Identify which cell holds the provided text, then report its [x, y] central coordinate. 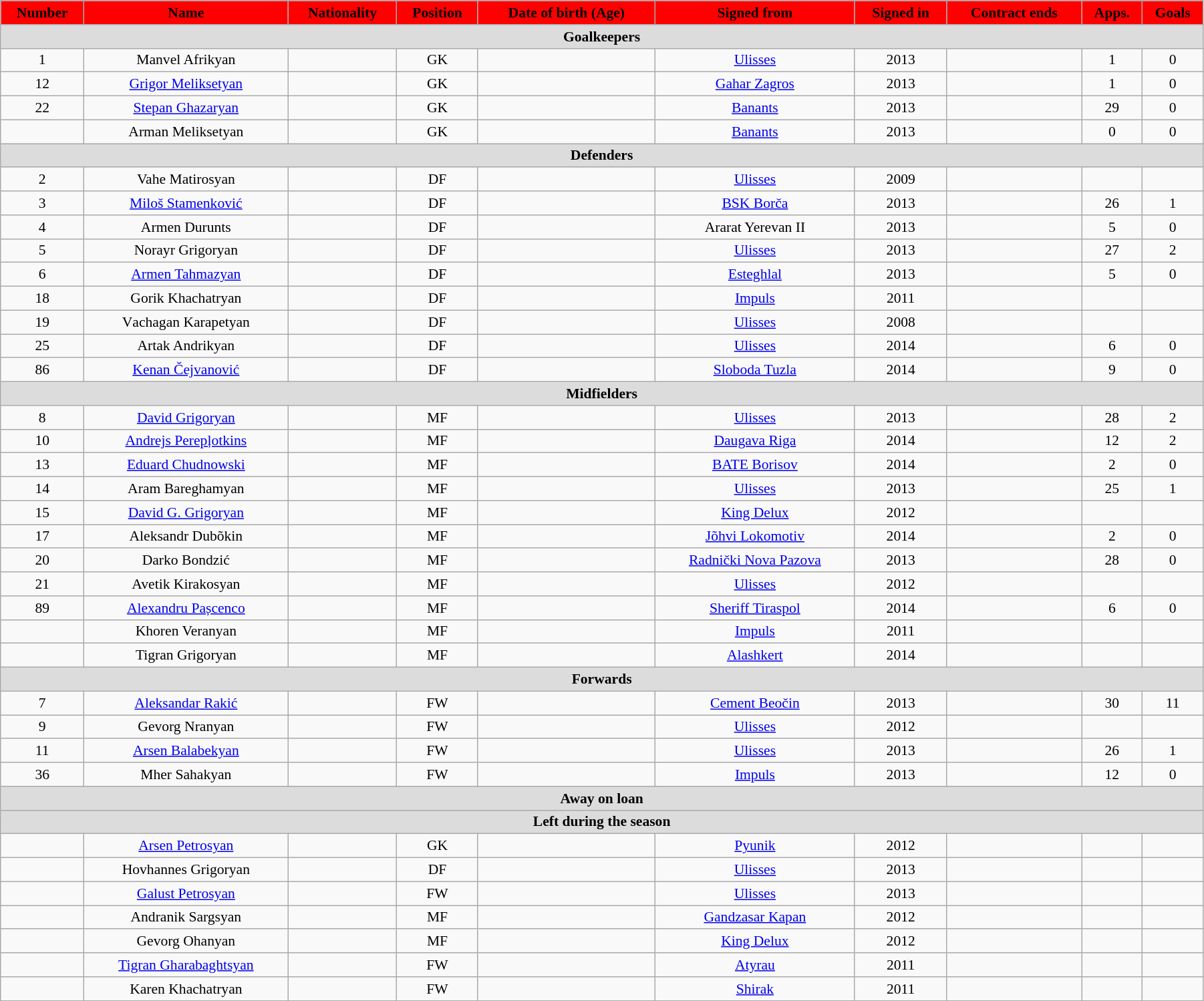
Eduard Chudnowski [186, 465]
Aleksandr Dubõkin [186, 537]
19 [43, 322]
Arman Meliksetyan [186, 132]
Name [186, 13]
Sloboda Tuzla [755, 370]
Armen Tahmazyan [186, 275]
Tigran Gharabaghtsyan [186, 965]
Darko Bondzić [186, 561]
David Grigoryan [186, 418]
2008 [901, 322]
Goalkeepers [602, 37]
Shirak [755, 989]
Andrejs Perepļotkins [186, 441]
Tigran Grigoryan [186, 656]
Vаchаgаn Kаrаpetyan [186, 322]
BSK Borča [755, 203]
Position [437, 13]
Radnički Nova Pazova [755, 561]
Vahe Matirosyan [186, 180]
Andranik Sargsyan [186, 917]
Sheriff Tiraspol [755, 608]
Away on loan [602, 799]
Avetik Kirakosyan [186, 584]
Grigor Meliksetyan [186, 84]
Aram Bareghamyan [186, 489]
Arsen Balabekyan [186, 751]
Norayr Grigoryan [186, 251]
14 [43, 489]
13 [43, 465]
Alexandru Pașcenco [186, 608]
Kenan Čejvanović [186, 370]
Signed from [755, 13]
Cement Beočin [755, 703]
20 [43, 561]
Galust Petrosyan [186, 893]
Defenders [602, 156]
Gevorg Nranyan [186, 727]
22 [43, 108]
Goals [1173, 13]
Daugava Riga [755, 441]
86 [43, 370]
17 [43, 537]
David G. Grigoryan [186, 513]
7 [43, 703]
Mher Sahakyan [186, 774]
Contract ends [1014, 13]
Number [43, 13]
10 [43, 441]
18 [43, 299]
Signed in [901, 13]
8 [43, 418]
4 [43, 227]
Miloš Stamenković [186, 203]
Date of birth (Age) [567, 13]
Arsen Petrosyan [186, 846]
BATE Borisov [755, 465]
Esteghlal [755, 275]
Khoren Veranyan [186, 631]
Gevorg Ohanyan [186, 942]
2009 [901, 180]
Pyunik [755, 846]
Midfielders [602, 394]
Nationality [342, 13]
Stepan Ghazaryan [186, 108]
Gandzasar Kapan [755, 917]
29 [1112, 108]
21 [43, 584]
Left during the season [602, 822]
Atyrau [755, 965]
36 [43, 774]
Artak Andrikyan [186, 346]
Armen Durunts [186, 227]
89 [43, 608]
Manvel Afrikyan [186, 60]
Aleksandar Rakić [186, 703]
Alashkert [755, 656]
27 [1112, 251]
Gorik Khachatryan [186, 299]
30 [1112, 703]
Forwards [602, 680]
Jõhvi Lokomotiv [755, 537]
3 [43, 203]
Hovhannes Grigoryan [186, 870]
15 [43, 513]
Gahar Zagros [755, 84]
Ararat Yerevan II [755, 227]
Apps. [1112, 13]
Karen Khachatryan [186, 989]
